Search for the cell housing the specified text and yield its (X, Y) center coordinate. 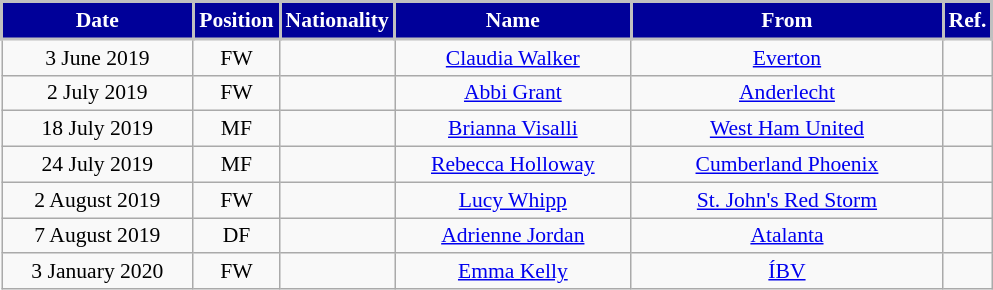
From (787, 20)
Lucy Whipp (514, 200)
Cumberland Phoenix (787, 165)
West Ham United (787, 129)
2 July 2019 (98, 93)
Date (98, 20)
2 August 2019 (98, 200)
Position (236, 20)
Atalanta (787, 236)
Name (514, 20)
Brianna Visalli (514, 129)
3 June 2019 (98, 57)
Ref. (968, 20)
24 July 2019 (98, 165)
Emma Kelly (514, 272)
St. John's Red Storm (787, 200)
Anderlecht (787, 93)
Rebecca Holloway (514, 165)
Abbi Grant (514, 93)
Everton (787, 57)
DF (236, 236)
3 January 2020 (98, 272)
ÍBV (787, 272)
Adrienne Jordan (514, 236)
Nationality (338, 20)
18 July 2019 (98, 129)
7 August 2019 (98, 236)
Claudia Walker (514, 57)
